Locate the cell with the specified text and output its (x, y) center coordinate. 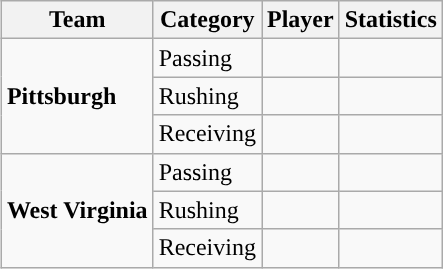
Category (207, 20)
Pittsburgh (77, 96)
Team (77, 20)
West Virginia (77, 210)
Statistics (390, 20)
Player (301, 20)
